Provide the [x, y] coordinate of the cell's center where the given text is located.  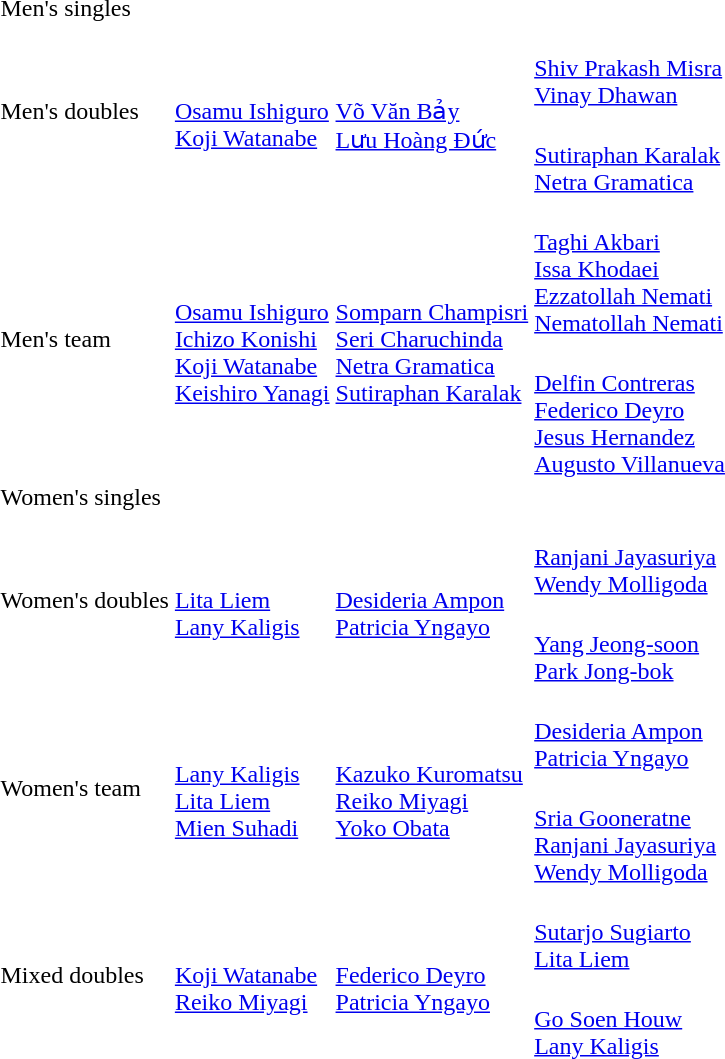
Võ Văn BảyLưu Hoàng Đức [432, 112]
Osamu IshiguroKoji Watanabe [252, 112]
Lita LiemLany Kaligis [252, 600]
Desideria AmponPatricia Yngayo [432, 600]
Somparn ChampisriSeri CharuchindaNetra GramaticaSutiraphan Karalak [432, 340]
Osamu IshiguroIchizo KonishiKoji WatanabeKeishiro Yanagi [252, 340]
Kazuko KuromatsuReiko MiyagiYoko Obata [432, 788]
Lany KaligisLita LiemMien Suhadi [252, 788]
